Determine the [X, Y] coordinate at the center of the cell enclosing the given text.  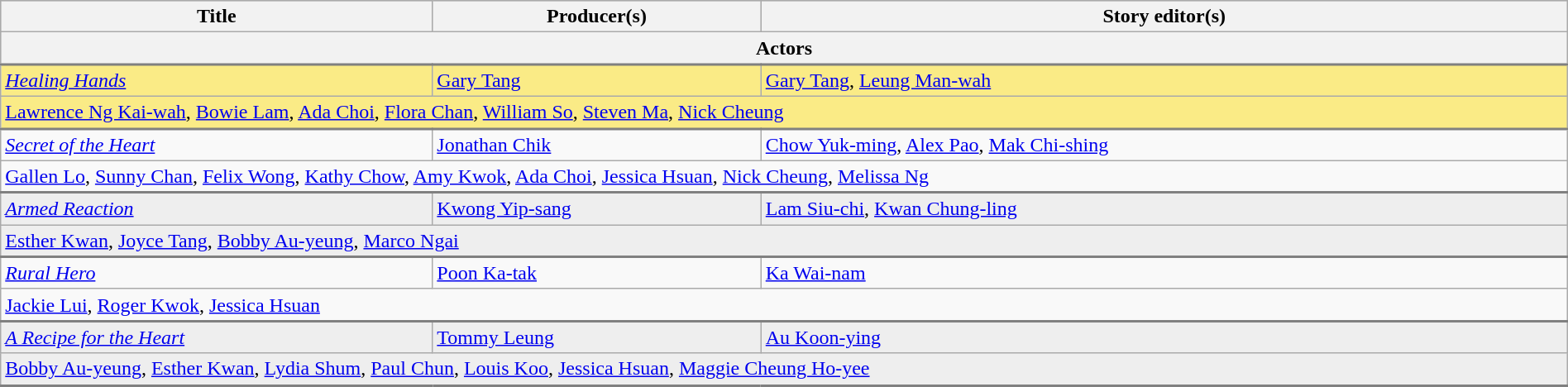
A Recipe for the Heart [217, 337]
Title [217, 17]
Actors [784, 48]
Lawrence Ng Kai-wah, Bowie Lam, Ada Choi, Flora Chan, William So, Steven Ma, Nick Cheung [784, 112]
Jackie Lui, Roger Kwok, Jessica Hsuan [784, 304]
Producer(s) [597, 17]
Au Koon-ying [1164, 337]
Gary Tang [597, 81]
Rural Hero [217, 273]
Ka Wai-nam [1164, 273]
Lam Siu-chi, Kwan Chung-ling [1164, 208]
Story editor(s) [1164, 17]
Jonathan Chik [597, 144]
Kwong Yip-sang [597, 208]
Tommy Leung [597, 337]
Secret of the Heart [217, 144]
Gary Tang, Leung Man-wah [1164, 81]
Armed Reaction [217, 208]
Chow Yuk-ming, Alex Pao, Mak Chi-shing [1164, 144]
Poon Ka-tak [597, 273]
Esther Kwan, Joyce Tang, Bobby Au-yeung, Marco Ngai [784, 241]
Bobby Au-yeung, Esther Kwan, Lydia Shum, Paul Chun, Louis Koo, Jessica Hsuan, Maggie Cheung Ho-yee [784, 369]
Healing Hands [217, 81]
Gallen Lo, Sunny Chan, Felix Wong, Kathy Chow, Amy Kwok, Ada Choi, Jessica Hsuan, Nick Cheung, Melissa Ng [784, 177]
